Find where the given text appears and provide that cell's center as [X, Y] coordinate. 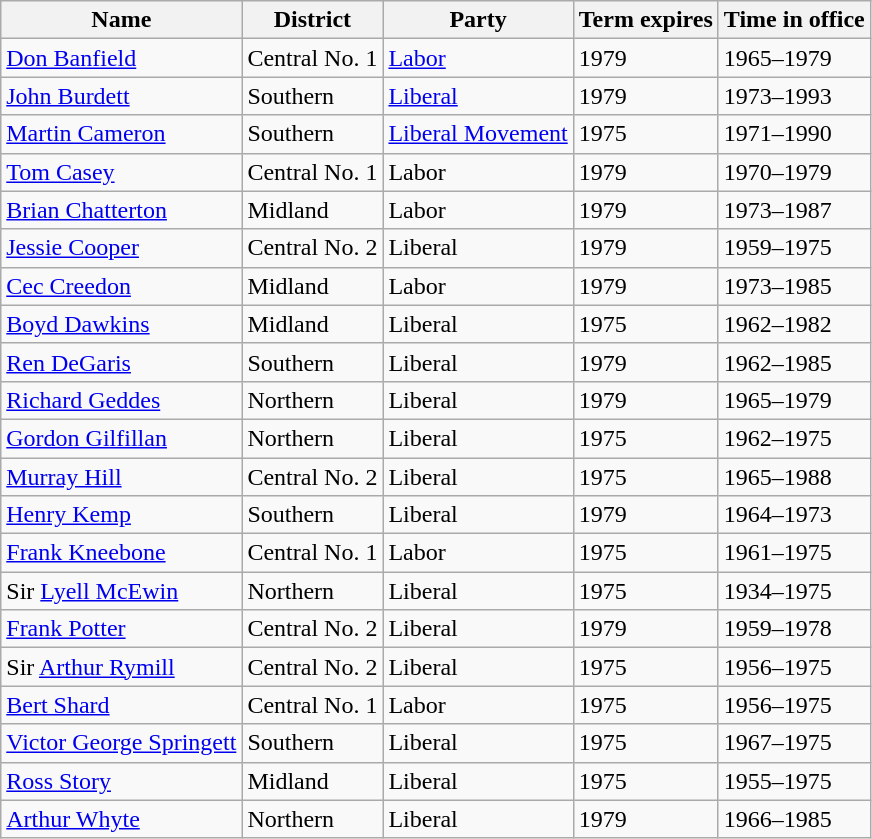
Time in office [794, 20]
Murray Hill [122, 477]
Don Banfield [122, 58]
Frank Potter [122, 629]
Party [478, 20]
Brian Chatterton [122, 210]
Frank Kneebone [122, 553]
1962–1985 [794, 362]
1964–1973 [794, 515]
1934–1975 [794, 591]
1973–1985 [794, 286]
1970–1979 [794, 172]
Name [122, 20]
John Burdett [122, 96]
1959–1978 [794, 629]
1962–1975 [794, 438]
Gordon Gilfillan [122, 438]
Tom Casey [122, 172]
Sir Arthur Rymill [122, 667]
1973–1987 [794, 210]
1967–1975 [794, 743]
Ross Story [122, 781]
1971–1990 [794, 134]
1965–1988 [794, 477]
Cec Creedon [122, 286]
Richard Geddes [122, 400]
Henry Kemp [122, 515]
1962–1982 [794, 324]
Liberal Movement [478, 134]
Ren DeGaris [122, 362]
Term expires [646, 20]
District [312, 20]
Boyd Dawkins [122, 324]
1966–1985 [794, 819]
Arthur Whyte [122, 819]
1961–1975 [794, 553]
1973–1993 [794, 96]
Martin Cameron [122, 134]
Sir Lyell McEwin [122, 591]
Bert Shard [122, 705]
Victor George Springett [122, 743]
Jessie Cooper [122, 248]
1955–1975 [794, 781]
1959–1975 [794, 248]
